Search for the cell housing the specified text and yield its (x, y) center coordinate. 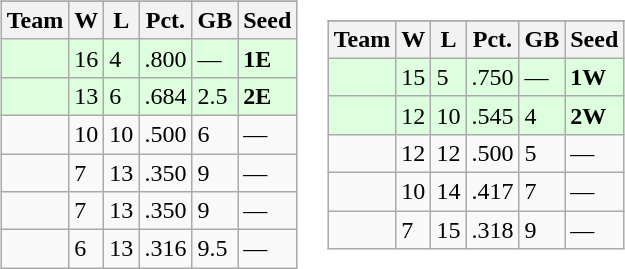
2.5 (215, 96)
.316 (166, 249)
.318 (492, 230)
2E (268, 96)
1E (268, 58)
16 (86, 58)
.750 (492, 77)
.800 (166, 58)
2W (594, 115)
.417 (492, 192)
1W (594, 77)
9.5 (215, 249)
.684 (166, 96)
14 (448, 192)
.545 (492, 115)
